Detect which cell encompasses the target text, then output its [x, y] center coordinate. 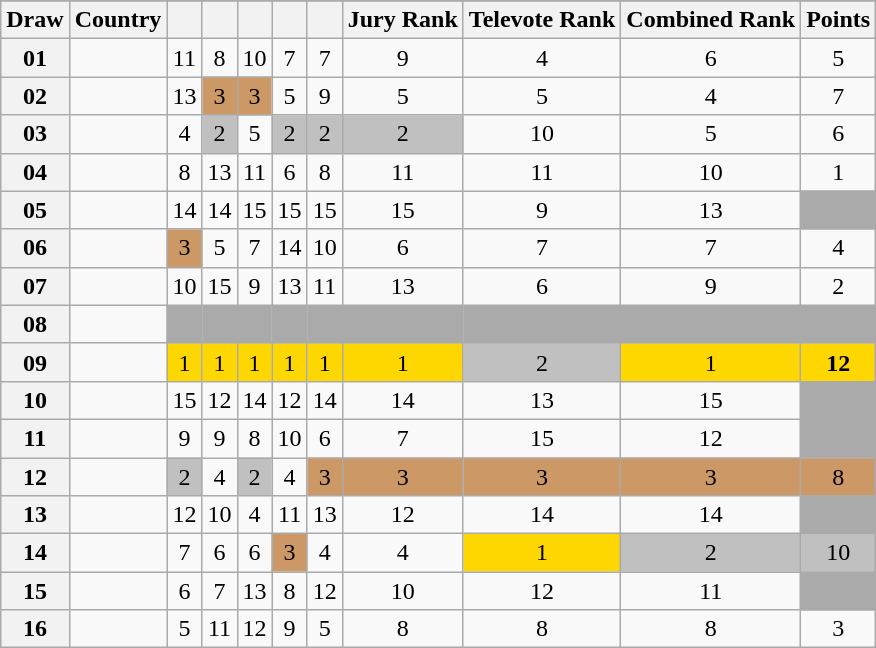
Draw [35, 20]
01 [35, 58]
Televote Rank [542, 20]
16 [35, 629]
02 [35, 96]
06 [35, 248]
07 [35, 286]
Points [838, 20]
Jury Rank [402, 20]
05 [35, 210]
Country [118, 20]
08 [35, 324]
04 [35, 172]
03 [35, 134]
Combined Rank [711, 20]
09 [35, 362]
